Provide the [x, y] coordinate of the cell's center where the given text is located.  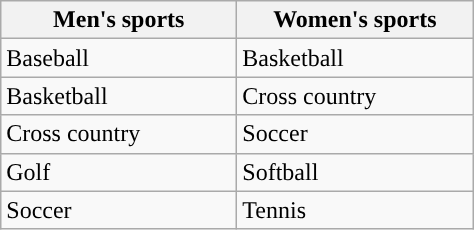
Men's sports [119, 20]
Softball [355, 172]
Baseball [119, 58]
Women's sports [355, 20]
Tennis [355, 210]
Golf [119, 172]
